Return the [X, Y] coordinate for the center point of the cell that contains the specified text.  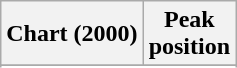
Chart (2000) [72, 34]
Peakposition [189, 34]
